Identify which cell holds the provided text, then report its [X, Y] central coordinate. 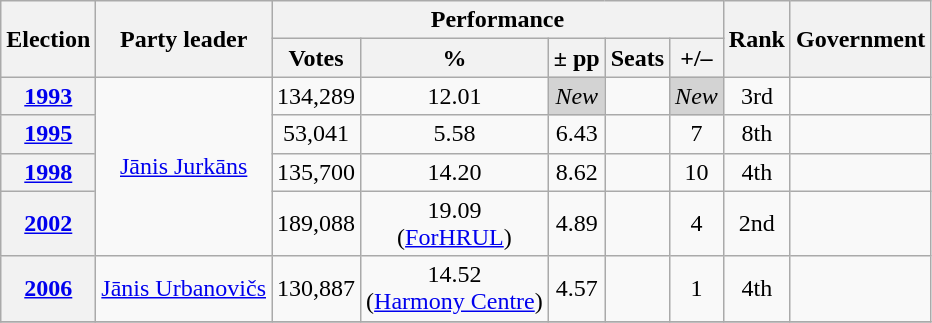
14.20 [455, 172]
4.89 [576, 224]
6.43 [576, 134]
4 [697, 224]
7 [697, 134]
Election [48, 39]
1 [697, 288]
4.57 [576, 288]
Seats [637, 58]
2nd [756, 224]
10 [697, 172]
2006 [48, 288]
Party leader [184, 39]
8th [756, 134]
19.09(ForHRUL) [455, 224]
Votes [316, 58]
189,088 [316, 224]
12.01 [455, 96]
Rank [756, 39]
Performance [498, 20]
% [455, 58]
3rd [756, 96]
± pp [576, 58]
53,041 [316, 134]
135,700 [316, 172]
Government [860, 39]
8.62 [576, 172]
2002 [48, 224]
1998 [48, 172]
1993 [48, 96]
Jānis Urbanovičs [184, 288]
5.58 [455, 134]
+/– [697, 58]
1995 [48, 134]
Jānis Jurkāns [184, 166]
130,887 [316, 288]
14.52(Harmony Centre) [455, 288]
134,289 [316, 96]
